Locate the cell with the specified text and output its [x, y] center coordinate. 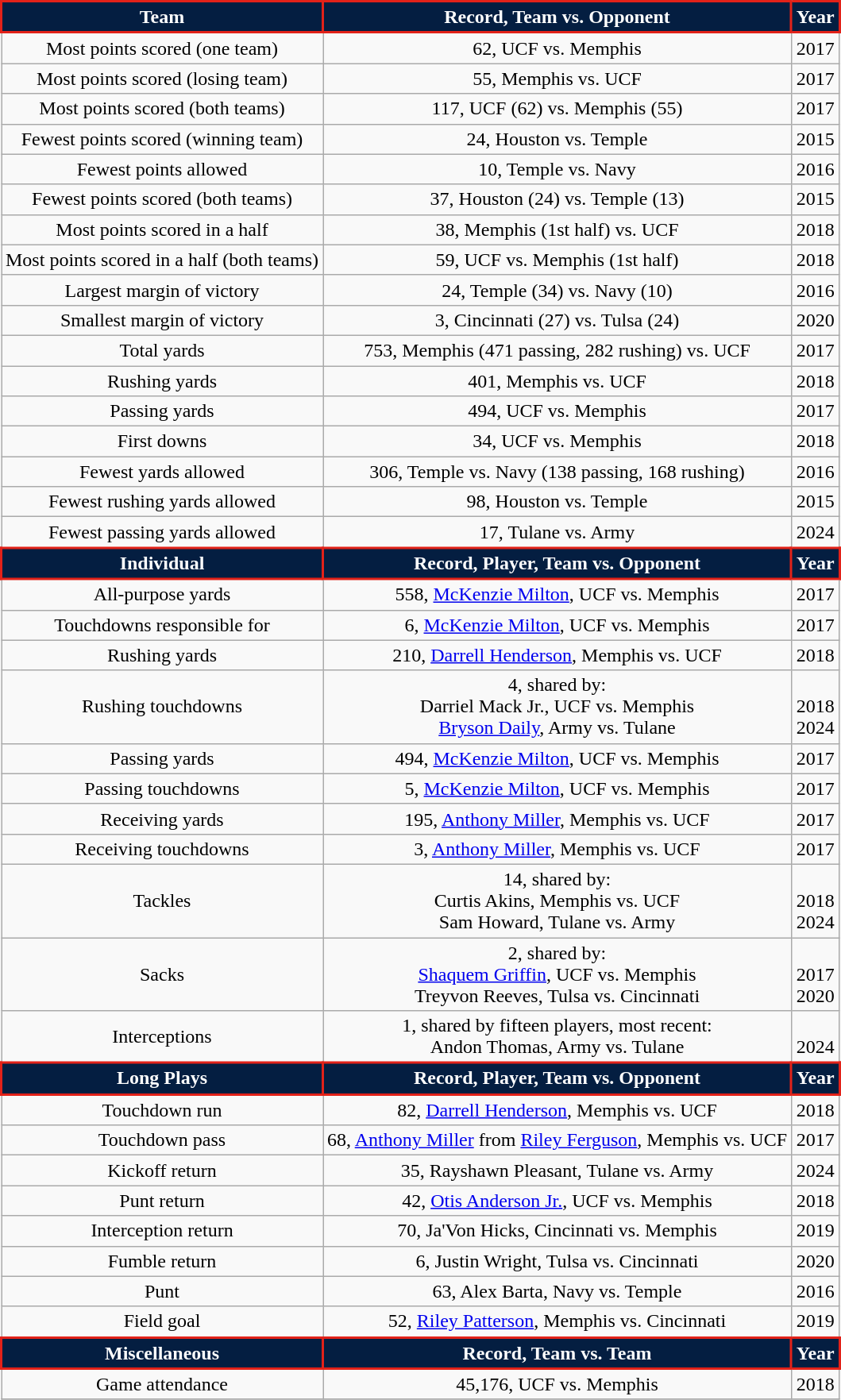
Interceptions [162, 1037]
68, Anthony Miller from Riley Ferguson, Memphis vs. UCF [557, 1140]
82, Darrell Henderson, Memphis vs. UCF [557, 1110]
4, shared by:Darriel Mack Jr., UCF vs. MemphisBryson Daily, Army vs. Tulane [557, 707]
Most points scored in a half (both teams) [162, 260]
Kickoff return [162, 1171]
Receiving yards [162, 819]
63, Alex Barta, Navy vs. Temple [557, 1291]
First downs [162, 442]
59, UCF vs. Memphis (1st half) [557, 260]
14, shared by:Curtis Akins, Memphis vs. UCFSam Howard, Tulane vs. Army [557, 901]
Punt return [162, 1201]
Fumble return [162, 1261]
Punt [162, 1291]
Rushing touchdowns [162, 707]
98, Houston vs. Temple [557, 502]
401, Memphis vs. UCF [557, 380]
Fewest points allowed [162, 169]
306, Temple vs. Navy (138 passing, 168 rushing) [557, 472]
Most points scored (losing team) [162, 79]
494, UCF vs. Memphis [557, 411]
753, Memphis (471 passing, 282 rushing) vs. UCF [557, 350]
24, Houston vs. Temple [557, 139]
42, Otis Anderson Jr., UCF vs. Memphis [557, 1201]
494, McKenzie Milton, UCF vs. Memphis [557, 758]
24, Temple (34) vs. Navy (10) [557, 290]
6, Justin Wright, Tulsa vs. Cincinnati [557, 1261]
3, Anthony Miller, Memphis vs. UCF [557, 849]
Most points scored (both teams) [162, 109]
70, Ja'Von Hicks, Cincinnati vs. Memphis [557, 1231]
195, Anthony Miller, Memphis vs. UCF [557, 819]
Fewest points scored (winning team) [162, 139]
3, Cincinnati (27) vs. Tulsa (24) [557, 320]
37, Houston (24) vs. Temple (13) [557, 199]
Fewest passing yards allowed [162, 532]
Touchdowns responsible for [162, 625]
1, shared by fifteen players, most recent:Andon Thomas, Army vs. Tulane [557, 1037]
Long Plays [162, 1078]
Miscellaneous [162, 1353]
38, Memphis (1st half) vs. UCF [557, 229]
Largest margin of victory [162, 290]
Team [162, 17]
Interception return [162, 1231]
Sacks [162, 974]
All-purpose yards [162, 594]
558, McKenzie Milton, UCF vs. Memphis [557, 594]
Game attendance [162, 1385]
Touchdown run [162, 1110]
5, McKenzie Milton, UCF vs. Memphis [557, 789]
34, UCF vs. Memphis [557, 442]
Most points scored in a half [162, 229]
Passing touchdowns [162, 789]
Total yards [162, 350]
Tackles [162, 901]
35, Rayshawn Pleasant, Tulane vs. Army [557, 1171]
Smallest margin of victory [162, 320]
210, Darrell Henderson, Memphis vs. UCF [557, 655]
Most points scored (one team) [162, 48]
Record, Team vs. Opponent [557, 17]
20172020 [816, 974]
62, UCF vs. Memphis [557, 48]
Field goal [162, 1321]
45,176, UCF vs. Memphis [557, 1385]
55, Memphis vs. UCF [557, 79]
Touchdown pass [162, 1140]
17, Tulane vs. Army [557, 532]
Record, Team vs. Team [557, 1353]
Individual [162, 564]
Fewest rushing yards allowed [162, 502]
6, McKenzie Milton, UCF vs. Memphis [557, 625]
117, UCF (62) vs. Memphis (55) [557, 109]
10, Temple vs. Navy [557, 169]
2, shared by:Shaquem Griffin, UCF vs. MemphisTreyvon Reeves, Tulsa vs. Cincinnati [557, 974]
Receiving touchdowns [162, 849]
Fewest yards allowed [162, 472]
52, Riley Patterson, Memphis vs. Cincinnati [557, 1321]
Fewest points scored (both teams) [162, 199]
